Extract the [x, y] coordinate from the center of the cell holding the provided text.  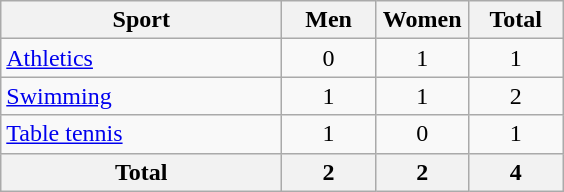
Women [422, 20]
Swimming [142, 96]
4 [516, 172]
Table tennis [142, 134]
Men [329, 20]
Sport [142, 20]
Athletics [142, 58]
